Extract the (x, y) coordinate from the center of the cell holding the provided text.  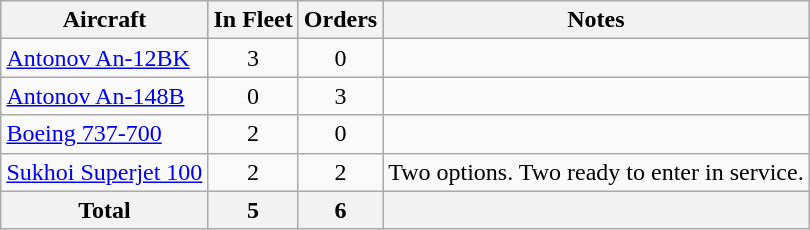
Aircraft (104, 20)
Two options. Two ready to enter in service. (596, 172)
Antonov An-12BK (104, 58)
Notes (596, 20)
6 (340, 210)
Antonov An-148B (104, 96)
5 (253, 210)
Orders (340, 20)
Boeing 737-700 (104, 134)
Total (104, 210)
In Fleet (253, 20)
Sukhoi Superjet 100 (104, 172)
